Pinpoint the cell where the given text exists, returning its [X, Y] midpoint coordinate. 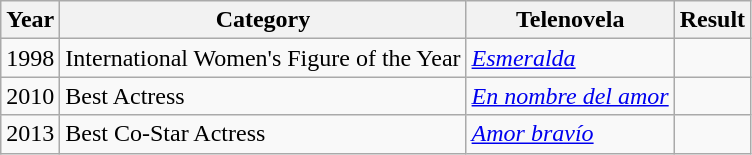
2013 [30, 134]
Best Co-Star Actress [263, 134]
Category [263, 20]
Best Actress [263, 96]
1998 [30, 58]
En nombre del amor [570, 96]
Telenovela [570, 20]
Result [712, 20]
Year [30, 20]
Esmeralda [570, 58]
2010 [30, 96]
Amor bravío [570, 134]
International Women's Figure of the Year [263, 58]
